Provide the [X, Y] coordinate of the cell's center where the given text is located.  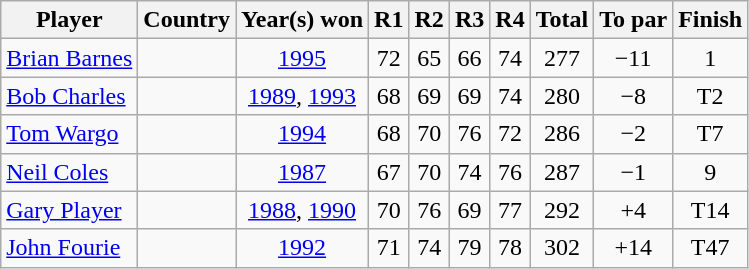
−8 [634, 96]
−2 [634, 134]
1987 [302, 172]
9 [710, 172]
R2 [429, 20]
Country [187, 20]
R1 [389, 20]
Finish [710, 20]
T7 [710, 134]
R3 [469, 20]
77 [510, 210]
79 [469, 248]
66 [469, 58]
T47 [710, 248]
John Fourie [70, 248]
Brian Barnes [70, 58]
292 [562, 210]
Total [562, 20]
286 [562, 134]
Bob Charles [70, 96]
1994 [302, 134]
−1 [634, 172]
+14 [634, 248]
T2 [710, 96]
67 [389, 172]
−11 [634, 58]
Neil Coles [70, 172]
65 [429, 58]
1 [710, 58]
R4 [510, 20]
1995 [302, 58]
287 [562, 172]
71 [389, 248]
78 [510, 248]
Player [70, 20]
Gary Player [70, 210]
Tom Wargo [70, 134]
1992 [302, 248]
To par [634, 20]
302 [562, 248]
1988, 1990 [302, 210]
T14 [710, 210]
+4 [634, 210]
277 [562, 58]
Year(s) won [302, 20]
1989, 1993 [302, 96]
280 [562, 96]
